Return (x, y) of the center of cell containing provided text 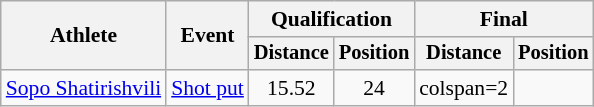
15.52 (292, 88)
Athlete (84, 36)
Event (208, 36)
Final (504, 19)
24 (374, 88)
Sopo Shatirishvili (84, 88)
Shot put (208, 88)
Qualification (332, 19)
colspan=2 (464, 88)
